Output the (x, y) coordinate of the center of the cell containing the given text.  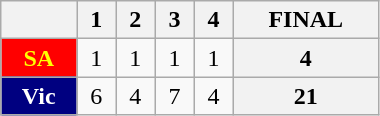
7 (174, 96)
6 (96, 96)
2 (136, 20)
3 (174, 20)
SA (39, 58)
21 (306, 96)
FINAL (306, 20)
Vic (39, 96)
